Provide the (x, y) coordinate of the cell's center where the given text is located.  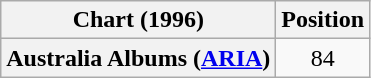
84 (323, 58)
Australia Albums (ARIA) (138, 58)
Chart (1996) (138, 20)
Position (323, 20)
